Provide the [x, y] coordinate of the cell's center where the given text is located.  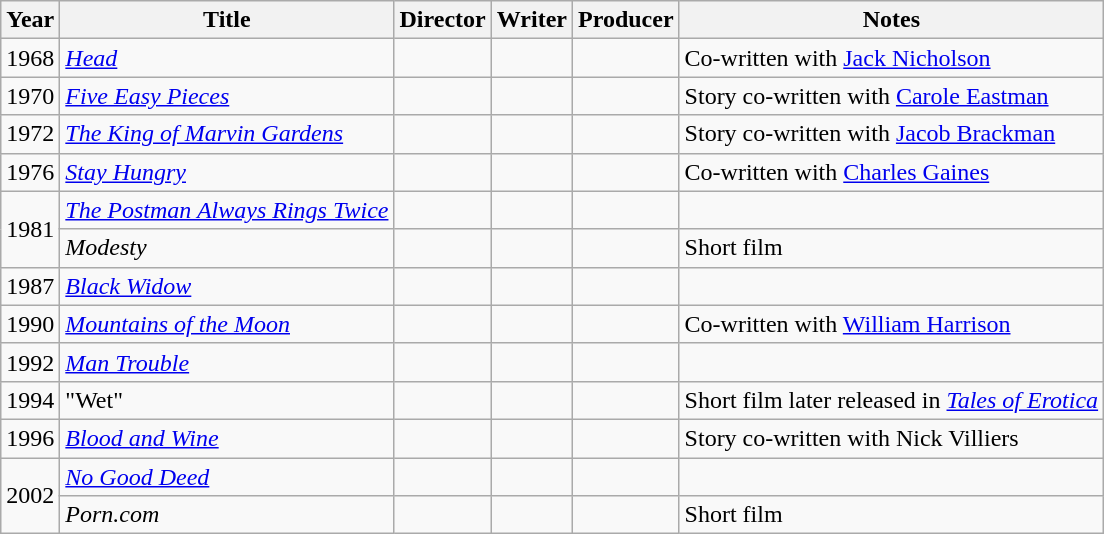
The Postman Always Rings Twice [227, 210]
1987 [30, 286]
1990 [30, 324]
1968 [30, 58]
1981 [30, 229]
1970 [30, 96]
Man Trouble [227, 362]
1994 [30, 400]
Story co-written with Carole Eastman [892, 96]
Director [442, 20]
Black Widow [227, 286]
Porn.com [227, 515]
Co-written with William Harrison [892, 324]
Modesty [227, 248]
Story co-written with Jacob Brackman [892, 134]
Five Easy Pieces [227, 96]
Blood and Wine [227, 438]
1976 [30, 172]
Notes [892, 20]
Story co-written with Nick Villiers [892, 438]
The King of Marvin Gardens [227, 134]
Co-written with Jack Nicholson [892, 58]
Stay Hungry [227, 172]
Short film later released in Tales of Erotica [892, 400]
Co-written with Charles Gaines [892, 172]
2002 [30, 496]
Title [227, 20]
"Wet" [227, 400]
Writer [532, 20]
Head [227, 58]
1972 [30, 134]
Producer [626, 20]
Year [30, 20]
1996 [30, 438]
Mountains of the Moon [227, 324]
1992 [30, 362]
No Good Deed [227, 477]
